Output the [x, y] coordinate of the center of the cell containing the given text.  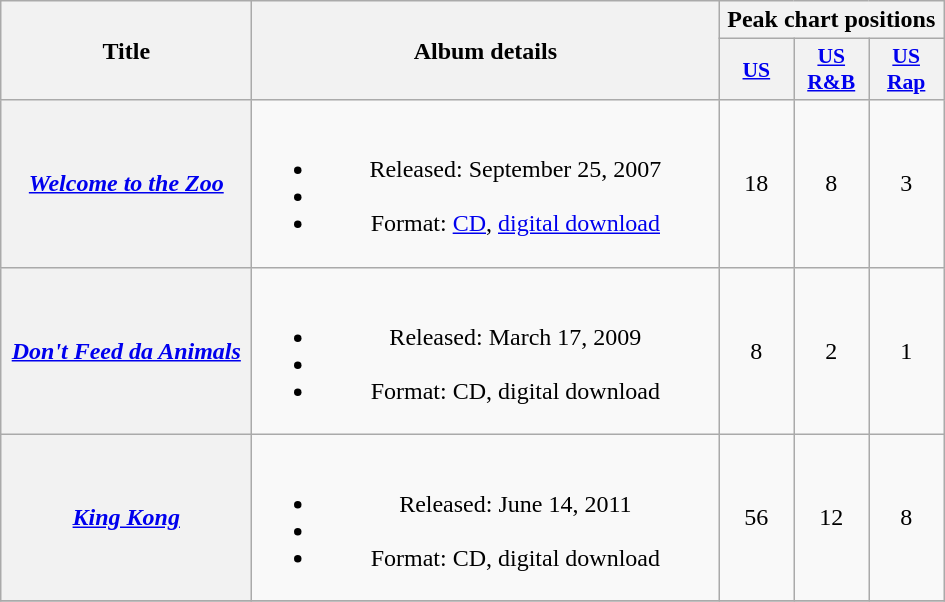
Album details [486, 50]
USR&B [832, 70]
56 [756, 518]
USRap [906, 70]
2 [832, 350]
Released: March 17, 2009Format: CD, digital download [486, 350]
Released: September 25, 2007Format: CD, digital download [486, 184]
Peak chart positions [832, 20]
Title [126, 50]
1 [906, 350]
Welcome to the Zoo [126, 184]
King Kong [126, 518]
US [756, 70]
Released: June 14, 2011Format: CD, digital download [486, 518]
Don't Feed da Animals [126, 350]
12 [832, 518]
18 [756, 184]
3 [906, 184]
